Capture the cell that displays the provided text and extract its (x, y) central coordinate. 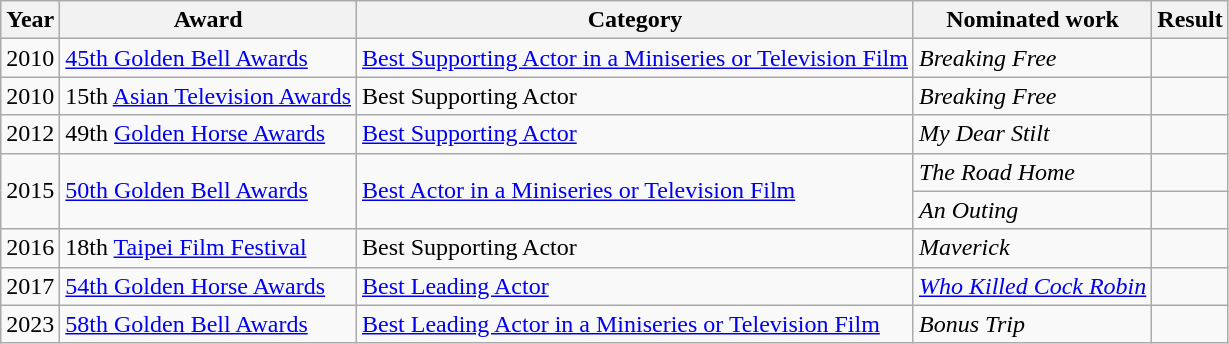
Result (1190, 20)
18th Taipei Film Festival (208, 248)
2016 (30, 248)
Who Killed Cock Robin (1032, 286)
50th Golden Bell Awards (208, 191)
49th Golden Horse Awards (208, 134)
58th Golden Bell Awards (208, 324)
Maverick (1032, 248)
54th Golden Horse Awards (208, 286)
Best Actor in a Miniseries or Television Film (636, 191)
Category (636, 20)
Best Leading Actor (636, 286)
Year (30, 20)
2023 (30, 324)
Best Leading Actor in a Miniseries or Television Film (636, 324)
Nominated work (1032, 20)
45th Golden Bell Awards (208, 58)
2012 (30, 134)
15th Asian Television Awards (208, 96)
2017 (30, 286)
2015 (30, 191)
Bonus Trip (1032, 324)
Best Supporting Actor in a Miniseries or Television Film (636, 58)
The Road Home (1032, 172)
An Outing (1032, 210)
My Dear Stilt (1032, 134)
Award (208, 20)
